Return (x, y) of the center of cell containing provided text 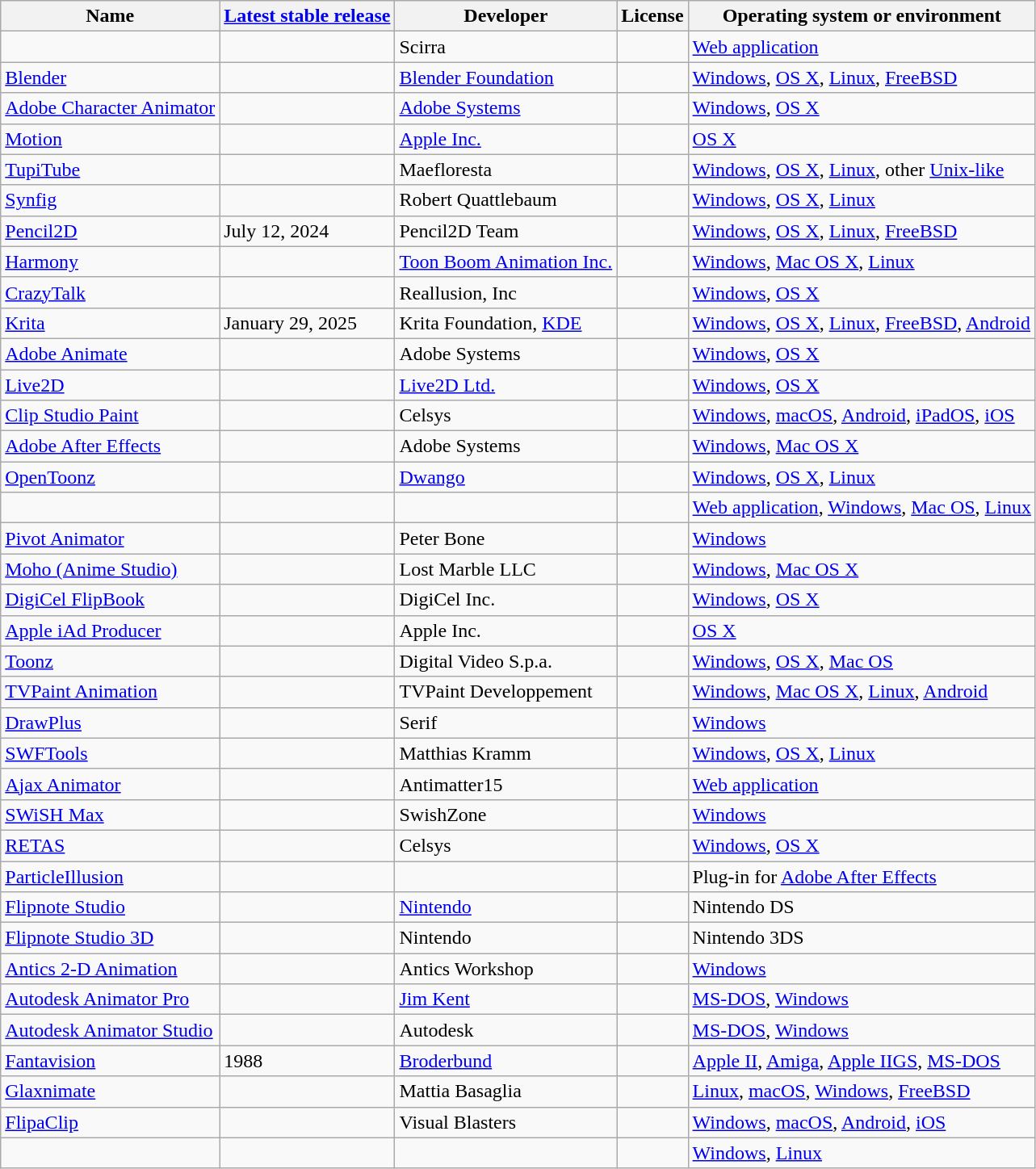
Synfig (110, 200)
Peter Bone (505, 538)
Apple iAd Producer (110, 631)
Serif (505, 723)
Name (110, 16)
Flipnote Studio (110, 907)
Flipnote Studio 3D (110, 938)
Pencil2D Team (505, 231)
January 29, 2025 (307, 323)
RETAS (110, 845)
Antics 2-D Animation (110, 969)
Live2D Ltd. (505, 385)
TVPaint Developpement (505, 692)
DrawPlus (110, 723)
Adobe After Effects (110, 446)
Ajax Animator (110, 784)
ParticleIllusion (110, 876)
Autodesk (505, 1030)
TVPaint Animation (110, 692)
Windows, Mac OS X, Linux, Android (862, 692)
Developer (505, 16)
Adobe Character Animator (110, 108)
Clip Studio Paint (110, 416)
Toon Boom Animation Inc. (505, 262)
CrazyTalk (110, 292)
SwishZone (505, 815)
DigiCel Inc. (505, 600)
Windows, macOS, Android, iPadOS, iOS (862, 416)
Reallusion, Inc (505, 292)
Operating system or environment (862, 16)
Autodesk Animator Studio (110, 1030)
TupiTube (110, 170)
Glaxnimate (110, 1091)
Lost Marble LLC (505, 569)
Antimatter15 (505, 784)
Fantavision (110, 1061)
Windows, Linux (862, 1153)
Jim Kent (505, 999)
Broderbund (505, 1061)
Krita (110, 323)
OpenToonz (110, 477)
License (652, 16)
Pencil2D (110, 231)
Windows, OS X, Mac OS (862, 661)
Pivot Animator (110, 538)
Maefloresta (505, 170)
Harmony (110, 262)
SWFTools (110, 753)
Moho (Anime Studio) (110, 569)
Nintendo 3DS (862, 938)
Plug-in for Adobe After Effects (862, 876)
Adobe Animate (110, 354)
Motion (110, 139)
Windows, OS X, Linux, other Unix-like (862, 170)
Toonz (110, 661)
Windows, Mac OS X, Linux (862, 262)
Scirra (505, 47)
Web application, Windows, Mac OS, Linux (862, 508)
July 12, 2024 (307, 231)
Apple II, Amiga, Apple IIGS, MS-DOS (862, 1061)
Live2D (110, 385)
DigiCel FlipBook (110, 600)
Latest stable release (307, 16)
FlipaClip (110, 1122)
Windows, macOS, Android, iOS (862, 1122)
Robert Quattlebaum (505, 200)
Mattia Basaglia (505, 1091)
Nintendo DS (862, 907)
1988 (307, 1061)
SWiSH Max (110, 815)
Antics Workshop (505, 969)
Blender Foundation (505, 78)
Blender (110, 78)
Krita Foundation, KDE (505, 323)
Windows, OS X, Linux, FreeBSD, Android (862, 323)
Visual Blasters (505, 1122)
Digital Video S.p.a. (505, 661)
Linux, macOS, Windows, FreeBSD (862, 1091)
Matthias Kramm (505, 753)
Autodesk Animator Pro (110, 999)
Dwango (505, 477)
